Pinpoint the cell where the given text exists, returning its (X, Y) midpoint coordinate. 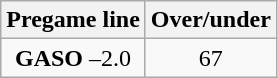
Over/under (210, 20)
GASO –2.0 (74, 58)
67 (210, 58)
Pregame line (74, 20)
